Identify which cell holds the provided text, then report its [x, y] central coordinate. 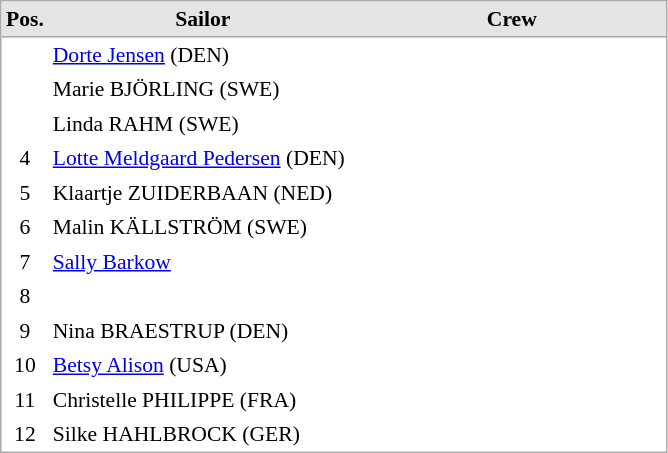
Silke HAHLBROCK (GER) [202, 434]
6 [26, 227]
Klaartje ZUIDERBAAN (NED) [202, 193]
4 [26, 158]
Sailor [202, 20]
10 [26, 365]
Lotte Meldgaard Pedersen (DEN) [202, 158]
Malin KÄLLSTRÖM (SWE) [202, 227]
Nina BRAESTRUP (DEN) [202, 331]
Pos. [26, 20]
Dorte Jensen (DEN) [202, 55]
Linda RAHM (SWE) [202, 123]
Christelle PHILIPPE (FRA) [202, 399]
5 [26, 193]
11 [26, 399]
Sally Barkow [202, 261]
Marie BJÖRLING (SWE) [202, 89]
Crew [512, 20]
12 [26, 434]
8 [26, 296]
9 [26, 331]
7 [26, 261]
Betsy Alison (USA) [202, 365]
